Capture the cell that displays the provided text and extract its [x, y] central coordinate. 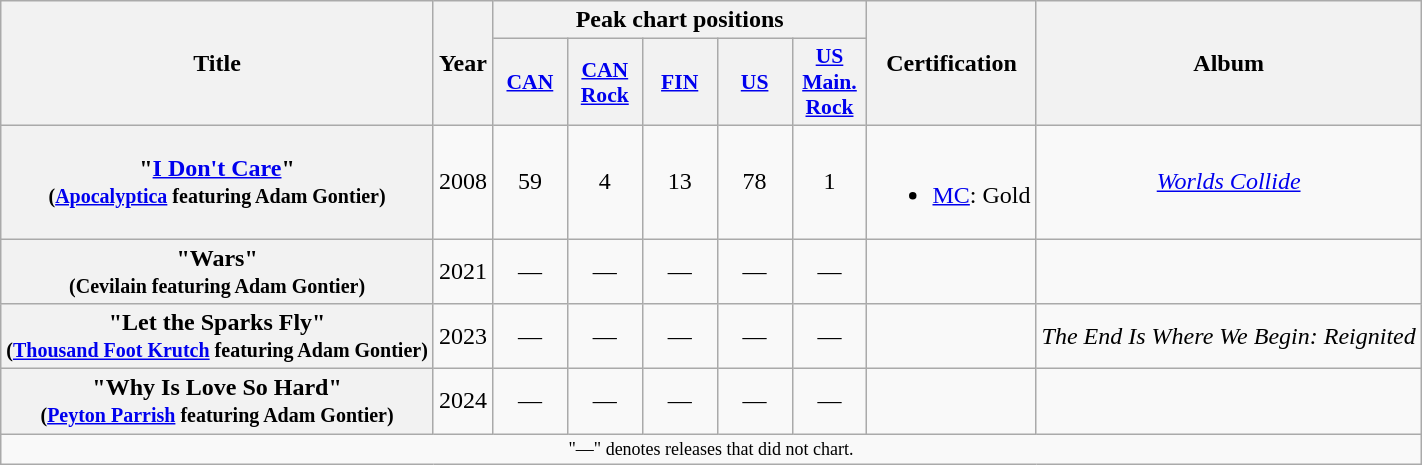
CAN [530, 82]
"Wars" (Cevilain featuring Adam Gontier) [218, 270]
"—" denotes releases that did not chart. [711, 450]
MC: Gold [952, 182]
2023 [462, 336]
13 [680, 182]
"I Don't Care" (Apocalyptica featuring Adam Gontier) [218, 182]
Year [462, 64]
2021 [462, 270]
US [754, 82]
1 [830, 182]
Worlds Collide [1228, 182]
USMain.Rock [830, 82]
Certification [952, 64]
Album [1228, 64]
FIN [680, 82]
The End Is Where We Begin: Reignited [1228, 336]
59 [530, 182]
2008 [462, 182]
"Why Is Love So Hard" (Peyton Parrish featuring Adam Gontier) [218, 402]
Peak chart positions [680, 20]
78 [754, 182]
"Let the Sparks Fly"(Thousand Foot Krutch featuring Adam Gontier) [218, 336]
2024 [462, 402]
Title [218, 64]
CANRock [604, 82]
4 [604, 182]
